Provide the [x, y] coordinate of the cell's center where the given text is located.  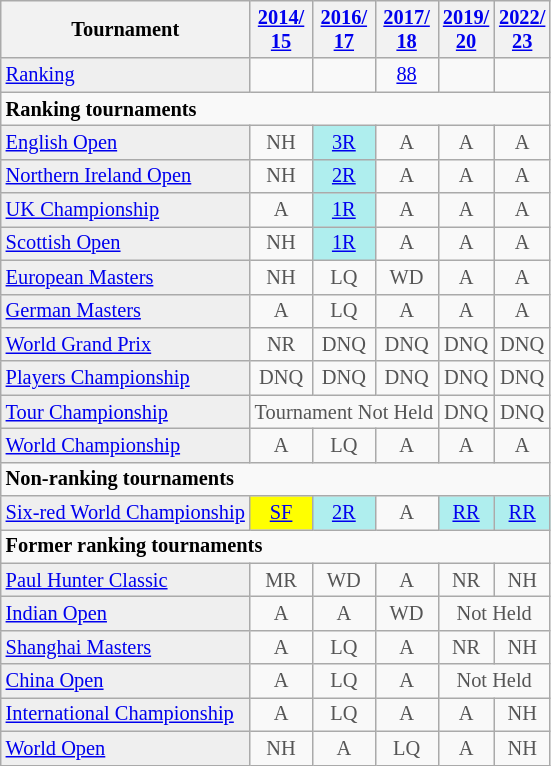
World Championship [126, 445]
2022/23 [522, 29]
International Championship [126, 714]
Indian Open [126, 613]
Scottish Open [126, 243]
88 [406, 75]
China Open [126, 681]
Tournament Not Held [344, 412]
SF [282, 513]
World Grand Prix [126, 344]
3R [344, 142]
Non-ranking tournaments [276, 479]
Ranking tournaments [276, 109]
German Masters [126, 311]
2017/18 [406, 29]
2019/20 [466, 29]
Northern Ireland Open [126, 176]
2016/17 [344, 29]
Former ranking tournaments [276, 546]
2014/15 [282, 29]
European Masters [126, 277]
Players Championship [126, 378]
Tournament [126, 29]
Six-red World Championship [126, 513]
English Open [126, 142]
MR [282, 580]
Tour Championship [126, 412]
World Open [126, 748]
Ranking [126, 75]
Paul Hunter Classic [126, 580]
Shanghai Masters [126, 647]
UK Championship [126, 210]
